Search for the cell housing the specified text and yield its [X, Y] center coordinate. 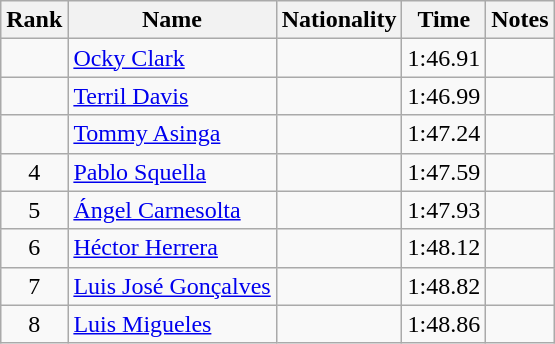
Tommy Asinga [172, 134]
Rank [34, 20]
Name [172, 20]
Ocky Clark [172, 58]
1:48.86 [444, 324]
1:47.93 [444, 210]
1:46.91 [444, 58]
4 [34, 172]
Héctor Herrera [172, 248]
Terril Davis [172, 96]
1:47.59 [444, 172]
Pablo Squella [172, 172]
8 [34, 324]
7 [34, 286]
6 [34, 248]
5 [34, 210]
Luis José Gonçalves [172, 286]
Time [444, 20]
1:46.99 [444, 96]
Ángel Carnesolta [172, 210]
1:48.12 [444, 248]
Nationality [339, 20]
Luis Migueles [172, 324]
1:48.82 [444, 286]
Notes [520, 20]
1:47.24 [444, 134]
